Return (X, Y) of the center of cell containing provided text 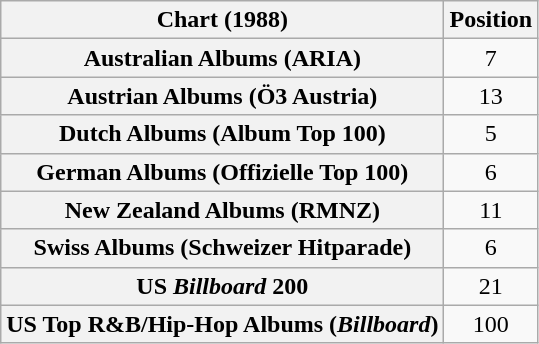
13 (491, 96)
100 (491, 324)
German Albums (Offizielle Top 100) (222, 172)
US Top R&B/Hip-Hop Albums (Billboard) (222, 324)
US Billboard 200 (222, 286)
Australian Albums (ARIA) (222, 58)
Austrian Albums (Ö3 Austria) (222, 96)
5 (491, 134)
Dutch Albums (Album Top 100) (222, 134)
Swiss Albums (Schweizer Hitparade) (222, 248)
New Zealand Albums (RMNZ) (222, 210)
11 (491, 210)
Position (491, 20)
7 (491, 58)
21 (491, 286)
Chart (1988) (222, 20)
